From the cell containing the given text, extract its center point as [X, Y] coordinate. 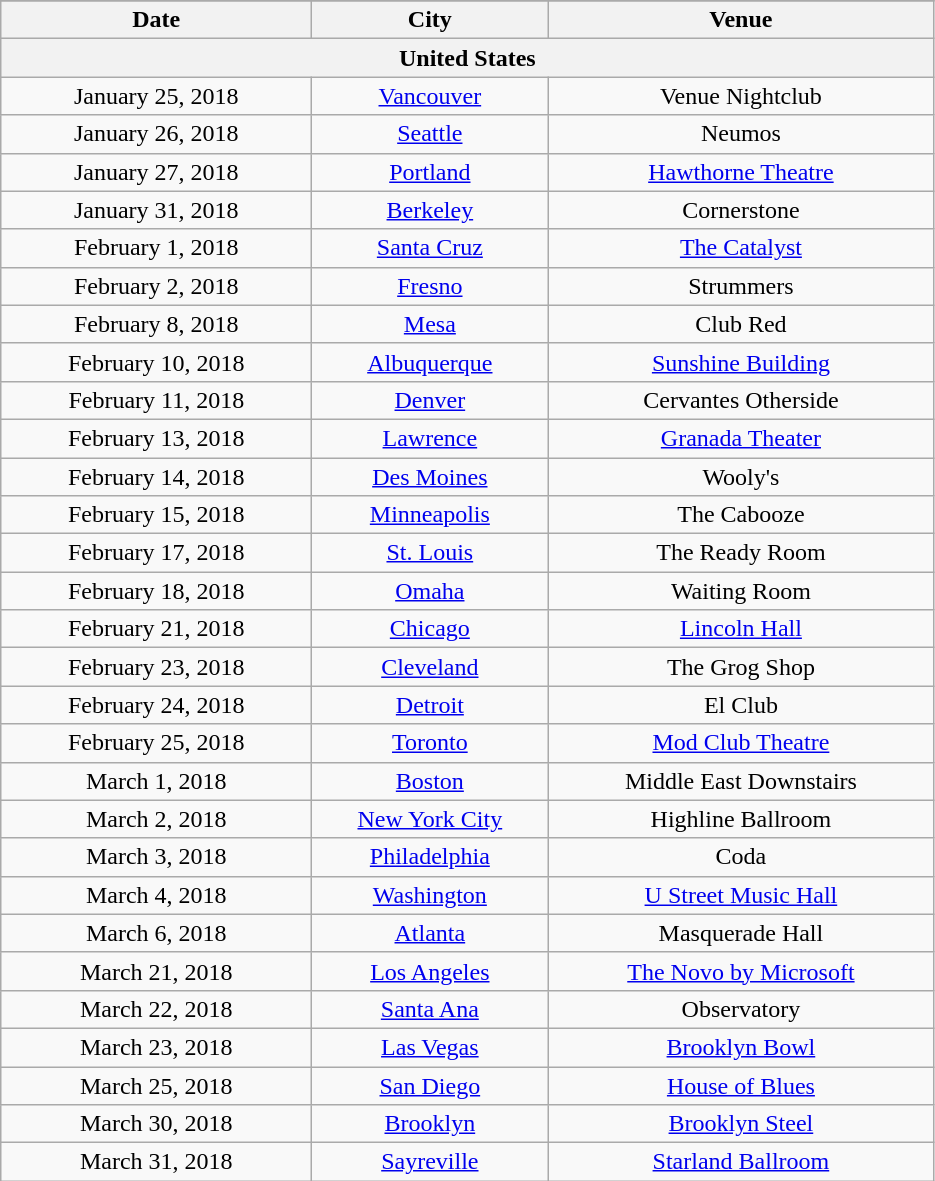
St. Louis [430, 553]
Boston [430, 781]
Lincoln Hall [741, 629]
March 31, 2018 [156, 1162]
Chicago [430, 629]
Granada Theater [741, 438]
February 18, 2018 [156, 591]
Neumos [741, 134]
The Cabooze [741, 515]
Brooklyn Bowl [741, 1047]
February 11, 2018 [156, 400]
Omaha [430, 591]
Venue Nightclub [741, 96]
Philadelphia [430, 857]
U Street Music Hall [741, 895]
March 3, 2018 [156, 857]
New York City [430, 819]
Sayreville [430, 1162]
February 14, 2018 [156, 477]
City [430, 20]
The Novo by Microsoft [741, 971]
Los Angeles [430, 971]
Las Vegas [430, 1047]
San Diego [430, 1085]
Hawthorne Theatre [741, 172]
February 10, 2018 [156, 362]
Middle East Downstairs [741, 781]
Highline Ballroom [741, 819]
Seattle [430, 134]
March 22, 2018 [156, 1009]
Cleveland [430, 667]
Cornerstone [741, 210]
Cervantes Otherside [741, 400]
January 31, 2018 [156, 210]
Brooklyn Steel [741, 1124]
El Club [741, 705]
Denver [430, 400]
The Grog Shop [741, 667]
Club Red [741, 324]
Santa Ana [430, 1009]
February 17, 2018 [156, 553]
February 1, 2018 [156, 248]
March 25, 2018 [156, 1085]
February 13, 2018 [156, 438]
March 4, 2018 [156, 895]
February 8, 2018 [156, 324]
The Ready Room [741, 553]
January 27, 2018 [156, 172]
March 6, 2018 [156, 933]
March 21, 2018 [156, 971]
Washington [430, 895]
Observatory [741, 1009]
February 15, 2018 [156, 515]
Coda [741, 857]
Starland Ballroom [741, 1162]
Venue [741, 20]
Santa Cruz [430, 248]
Albuquerque [430, 362]
March 1, 2018 [156, 781]
March 30, 2018 [156, 1124]
Lawrence [430, 438]
Brooklyn [430, 1124]
Atlanta [430, 933]
January 25, 2018 [156, 96]
Strummers [741, 286]
Vancouver [430, 96]
February 23, 2018 [156, 667]
The Catalyst [741, 248]
Masquerade Hall [741, 933]
Toronto [430, 743]
Minneapolis [430, 515]
Fresno [430, 286]
Mod Club Theatre [741, 743]
House of Blues [741, 1085]
Detroit [430, 705]
Waiting Room [741, 591]
Date [156, 20]
March 2, 2018 [156, 819]
Des Moines [430, 477]
Sunshine Building [741, 362]
February 2, 2018 [156, 286]
United States [468, 58]
Berkeley [430, 210]
February 24, 2018 [156, 705]
Portland [430, 172]
Mesa [430, 324]
January 26, 2018 [156, 134]
March 23, 2018 [156, 1047]
February 25, 2018 [156, 743]
February 21, 2018 [156, 629]
Wooly's [741, 477]
